Identify which cell holds the provided text, then report its [x, y] central coordinate. 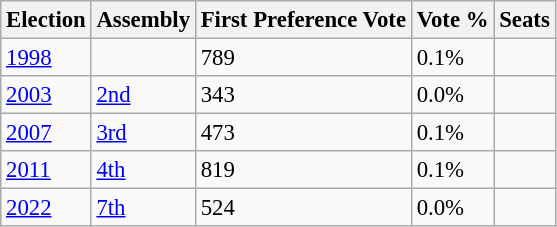
343 [303, 95]
Election [46, 20]
4th [143, 170]
2022 [46, 208]
2007 [46, 133]
789 [303, 58]
First Preference Vote [303, 20]
7th [143, 208]
Assembly [143, 20]
524 [303, 208]
819 [303, 170]
2011 [46, 170]
473 [303, 133]
Seats [524, 20]
3rd [143, 133]
1998 [46, 58]
2003 [46, 95]
2nd [143, 95]
Vote % [452, 20]
